Find where the given text appears and provide that cell's center as (X, Y) coordinate. 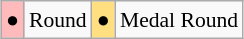
Medal Round (179, 20)
Round (58, 20)
